Pinpoint the cell where the given text exists, returning its [X, Y] midpoint coordinate. 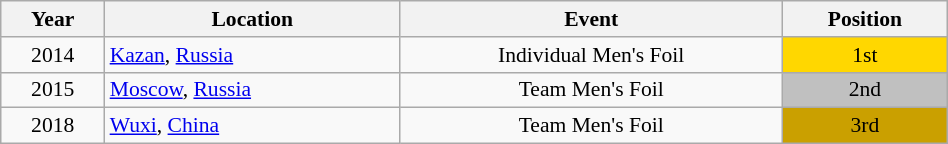
Moscow, Russia [252, 90]
Location [252, 19]
Wuxi, China [252, 126]
1st [866, 55]
Position [866, 19]
Year [53, 19]
2nd [866, 90]
Individual Men's Foil [592, 55]
Kazan, Russia [252, 55]
2018 [53, 126]
Event [592, 19]
2014 [53, 55]
2015 [53, 90]
3rd [866, 126]
